Determine the [x, y] coordinate at the center of the cell enclosing the given text.  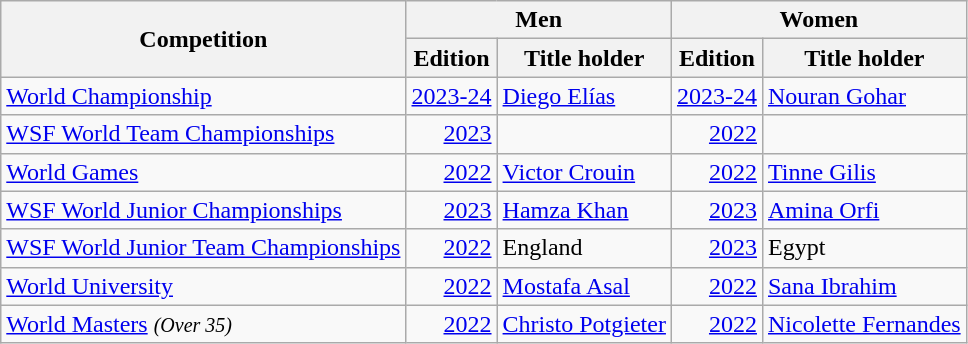
Competition [204, 39]
Hamza Khan [584, 210]
Amina Orfi [864, 210]
Diego Elías [584, 96]
Men [538, 20]
World Masters (Over 35) [204, 324]
World University [204, 286]
Tinne Gilis [864, 172]
Women [818, 20]
England [584, 248]
WSF World Team Championships [204, 134]
Egypt [864, 248]
Nicolette Fernandes [864, 324]
Mostafa Asal [584, 286]
Nouran Gohar [864, 96]
World Games [204, 172]
Victor Crouin [584, 172]
World Championship [204, 96]
WSF World Junior Championships [204, 210]
Christo Potgieter [584, 324]
Sana Ibrahim [864, 286]
WSF World Junior Team Championships [204, 248]
